Detect which cell encompasses the target text, then output its (X, Y) center coordinate. 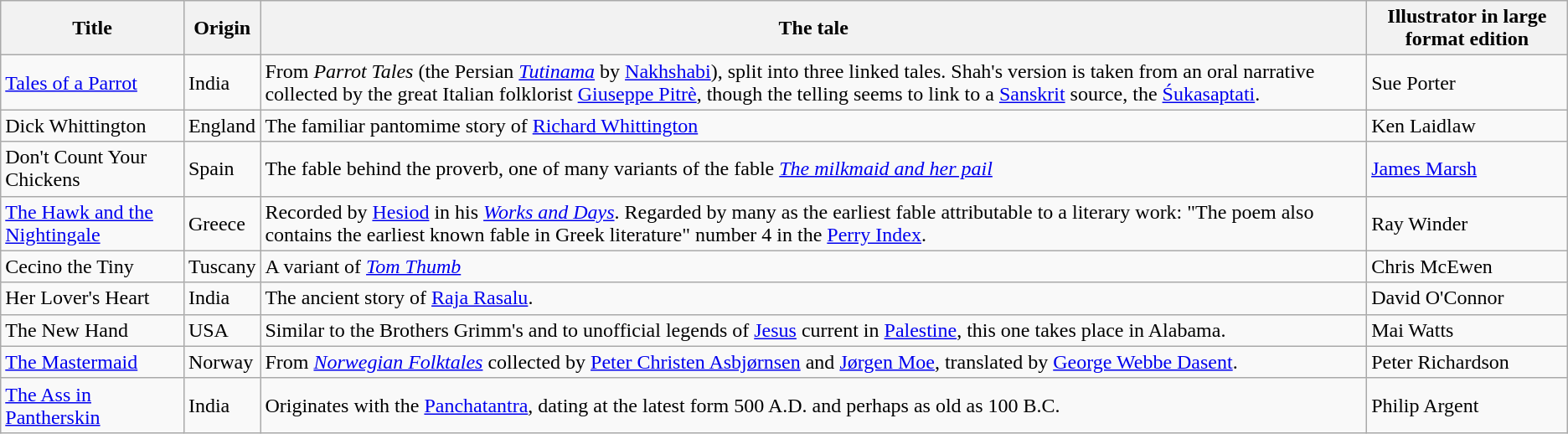
Title (92, 28)
Chris McEwen (1467, 266)
The New Hand (92, 330)
Illustrator in large format edition (1467, 28)
Peter Richardson (1467, 362)
The ancient story of Raja Rasalu. (814, 298)
Origin (222, 28)
Cecino the Tiny (92, 266)
Greece (222, 223)
Ray Winder (1467, 223)
The familiar pantomime story of Richard Whittington (814, 126)
Don't Count Your Chickens (92, 169)
The Mastermaid (92, 362)
Sue Porter (1467, 82)
Similar to the Brothers Grimm's and to unofficial legends of Jesus current in Palestine, this one takes place in Alabama. (814, 330)
The Hawk and the Nightingale (92, 223)
A variant of Tom Thumb (814, 266)
Ken Laidlaw (1467, 126)
Mai Watts (1467, 330)
Norway (222, 362)
Tales of a Parrot (92, 82)
Her Lover's Heart (92, 298)
David O'Connor (1467, 298)
From Norwegian Folktales collected by Peter Christen Asbjørnsen and Jørgen Moe, translated by George Webbe Dasent. (814, 362)
Spain (222, 169)
England (222, 126)
Originates with the Panchatantra, dating at the latest form 500 A.D. and perhaps as old as 100 B.C. (814, 406)
Tuscany (222, 266)
Dick Whittington (92, 126)
USA (222, 330)
The Ass in Pantherskin (92, 406)
Philip Argent (1467, 406)
The tale (814, 28)
James Marsh (1467, 169)
The fable behind the proverb, one of many variants of the fable The milkmaid and her pail (814, 169)
